Scan for the cell matching the given text and deliver its (x, y) coordinate at center. 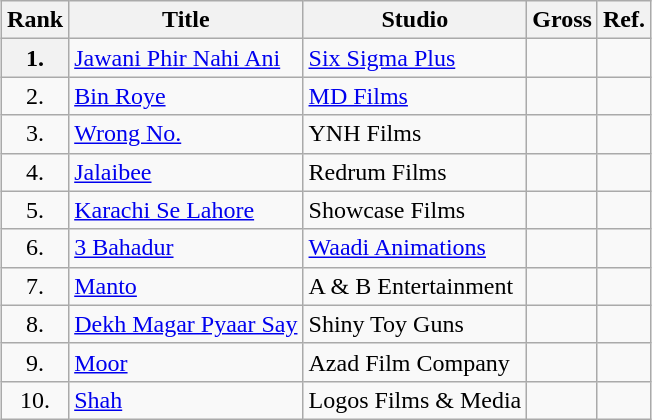
4. (36, 172)
3. (36, 134)
A & B Entertainment (415, 286)
7. (36, 286)
Shiny Toy Guns (415, 324)
Gross (562, 20)
Moor (186, 362)
Redrum Films (415, 172)
Karachi Se Lahore (186, 210)
1. (36, 58)
Manto (186, 286)
6. (36, 248)
Title (186, 20)
Rank (36, 20)
Wrong No. (186, 134)
Dekh Magar Pyaar Say (186, 324)
3 Bahadur (186, 248)
Bin Roye (186, 96)
Showcase Films (415, 210)
YNH Films (415, 134)
Ref. (624, 20)
Waadi Animations (415, 248)
Jalaibee (186, 172)
2. (36, 96)
Shah (186, 400)
MD Films (415, 96)
Studio (415, 20)
Six Sigma Plus (415, 58)
10. (36, 400)
Azad Film Company (415, 362)
Logos Films & Media (415, 400)
5. (36, 210)
9. (36, 362)
8. (36, 324)
Jawani Phir Nahi Ani (186, 58)
